Determine the (X, Y) coordinate at the center of the cell enclosing the given text.  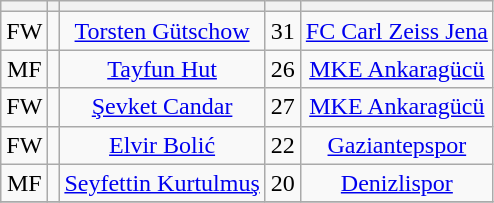
Denizlispor (396, 183)
20 (282, 183)
Gaziantepspor (396, 145)
27 (282, 107)
22 (282, 145)
26 (282, 69)
Şevket Candar (162, 107)
Elvir Bolić (162, 145)
Torsten Gütschow (162, 31)
Tayfun Hut (162, 69)
FC Carl Zeiss Jena (396, 31)
31 (282, 31)
Seyfettin Kurtulmuş (162, 183)
